Return (X, Y) of the center of cell containing provided text 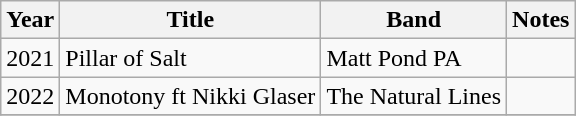
Monotony ft Nikki Glaser (190, 96)
Title (190, 20)
The Natural Lines (414, 96)
Band (414, 20)
Matt Pond PA (414, 58)
2022 (30, 96)
Pillar of Salt (190, 58)
Notes (541, 20)
Year (30, 20)
2021 (30, 58)
